Scan for the cell matching the given text and deliver its [X, Y] coordinate at center. 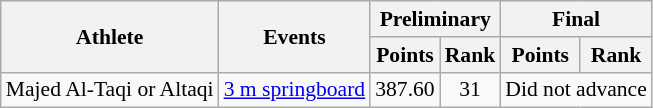
Preliminary [435, 19]
31 [470, 90]
Final [576, 19]
Did not advance [576, 90]
Majed Al-Taqi or Altaqi [110, 90]
Athlete [110, 36]
Events [295, 36]
3 m springboard [295, 90]
387.60 [404, 90]
